Output the [x, y] coordinate of the center of the cell containing the given text.  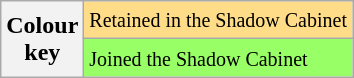
Joined the Shadow Cabinet [218, 58]
Retained in the Shadow Cabinet [218, 20]
Colourkey [42, 39]
